Determine the [x, y] coordinate at the center of the cell enclosing the given text.  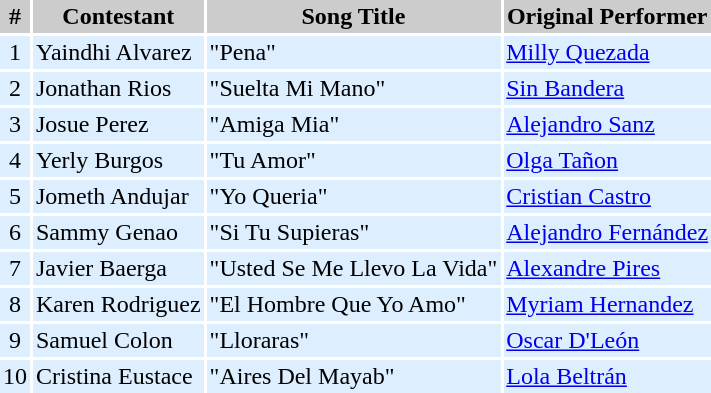
Alexandre Pires [607, 268]
Myriam Hernandez [607, 304]
Karen Rodriguez [118, 304]
Jonathan Rios [118, 88]
Yerly Burgos [118, 160]
3 [15, 124]
Contestant [118, 16]
Alejandro Sanz [607, 124]
# [15, 16]
"Pena" [354, 52]
Sammy Genao [118, 232]
"Aires Del Mayab" [354, 376]
1 [15, 52]
4 [15, 160]
Cristian Castro [607, 196]
Javier Baerga [118, 268]
9 [15, 340]
8 [15, 304]
"El Hombre Que Yo Amo" [354, 304]
7 [15, 268]
Sin Bandera [607, 88]
Yaindhi Alvarez [118, 52]
Olga Tañon [607, 160]
Josue Perez [118, 124]
Oscar D'León [607, 340]
5 [15, 196]
"Amiga Mia" [354, 124]
"Lloraras" [354, 340]
Song Title [354, 16]
Samuel Colon [118, 340]
"Suelta Mi Mano" [354, 88]
"Usted Se Me Llevo La Vida" [354, 268]
"Yo Queria" [354, 196]
"Si Tu Supieras" [354, 232]
2 [15, 88]
10 [15, 376]
Original Performer [607, 16]
Lola Beltrán [607, 376]
Alejandro Fernández [607, 232]
Cristina Eustace [118, 376]
"Tu Amor" [354, 160]
6 [15, 232]
Jometh Andujar [118, 196]
Milly Quezada [607, 52]
